Find where the given text appears and provide that cell's center as [X, Y] coordinate. 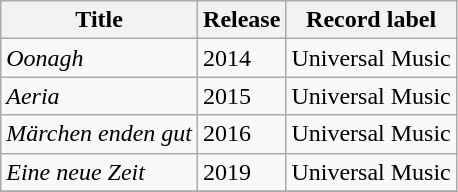
Title [100, 20]
Record label [371, 20]
2016 [242, 134]
Eine neue Zeit [100, 172]
Release [242, 20]
Märchen enden gut [100, 134]
Aeria [100, 96]
Oonagh [100, 58]
2014 [242, 58]
2015 [242, 96]
2019 [242, 172]
